From the cell containing the given text, extract its center point as (x, y) coordinate. 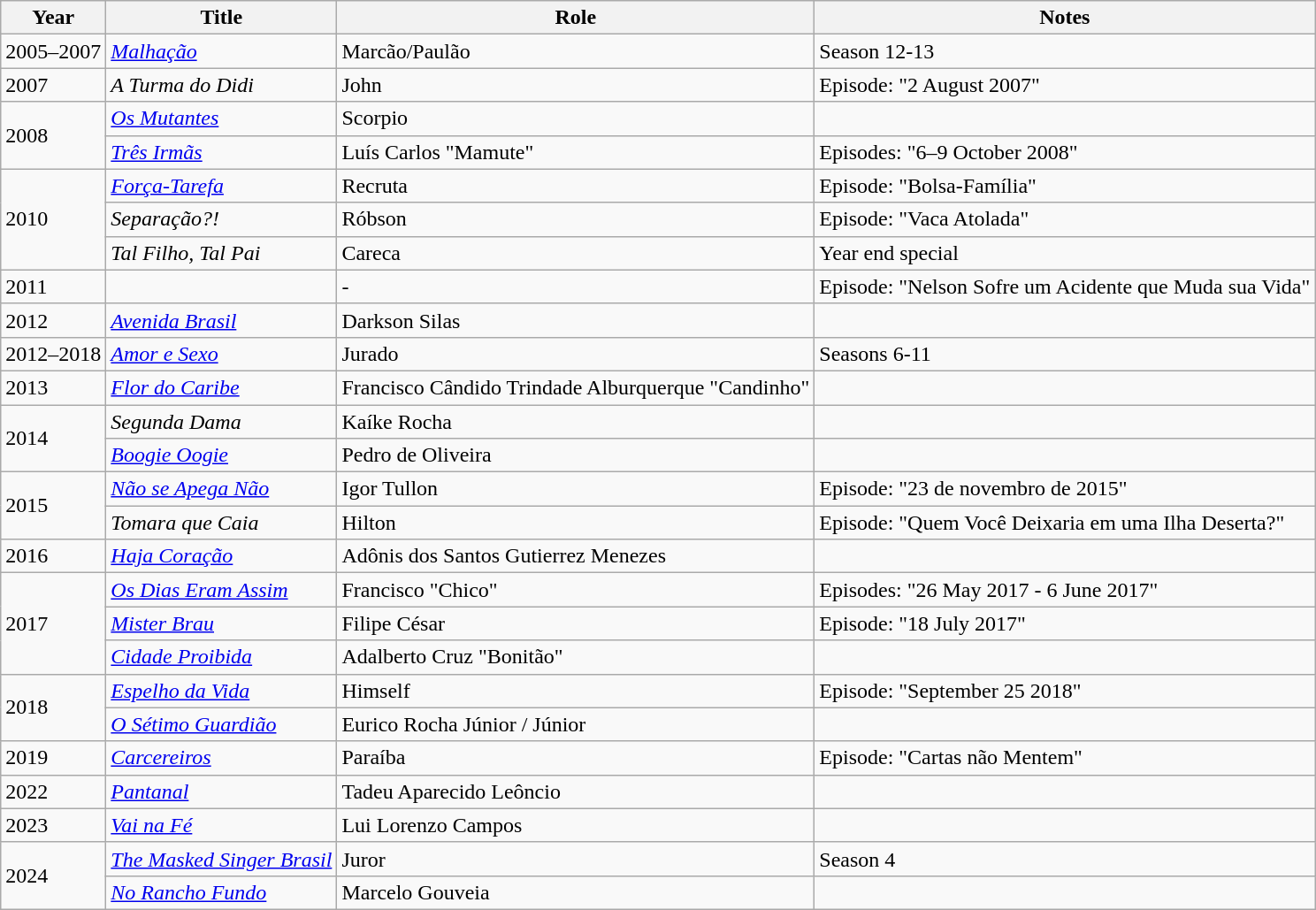
2016 (53, 556)
Pedro de Oliveira (576, 455)
Haja Coração (221, 556)
Recruta (576, 186)
Pantanal (221, 791)
Episode: "18 July 2017" (1065, 623)
Seasons 6-11 (1065, 354)
2023 (53, 825)
Eurico Rocha Júnior / Júnior (576, 724)
Marcelo Gouveia (576, 892)
Adônis dos Santos Gutierrez Menezes (576, 556)
John (576, 85)
Avenida Brasil (221, 320)
No Rancho Fundo (221, 892)
Careca (576, 253)
2019 (53, 758)
Vai na Fé (221, 825)
Year (53, 18)
Tomara que Caia (221, 523)
Kaíke Rocha (576, 422)
Os Mutantes (221, 119)
Episode: "Quem Você Deixaria em uma Ilha Deserta?" (1065, 523)
Marcão/Paulão (576, 51)
Episode: "2 August 2007" (1065, 85)
2010 (53, 219)
Himself (576, 691)
Hilton (576, 523)
Flor do Caribe (221, 387)
Os Dias Eram Assim (221, 590)
2008 (53, 135)
Episode: "Cartas não Mentem" (1065, 758)
Episodes: "26 May 2017 - 6 June 2017" (1065, 590)
Episode: "September 25 2018" (1065, 691)
Tadeu Aparecido Leôncio (576, 791)
Francisco Cândido Trindade Alburquerque "Candinho" (576, 387)
Igor Tullon (576, 489)
Lui Lorenzo Campos (576, 825)
2018 (53, 707)
A Turma do Didi (221, 85)
Três Irmãs (221, 152)
Mister Brau (221, 623)
Title (221, 18)
- (576, 287)
Role (576, 18)
Carcereiros (221, 758)
Boogie Oogie (221, 455)
Episode: "Nelson Sofre um Acidente que Muda sua Vida" (1065, 287)
Segunda Dama (221, 422)
Amor e Sexo (221, 354)
Episode: "Vaca Atolada" (1065, 219)
Juror (576, 859)
2024 (53, 876)
Adalberto Cruz "Bonitão" (576, 657)
Força-Tarefa (221, 186)
Episode: "23 de novembro de 2015" (1065, 489)
Darkson Silas (576, 320)
2012–2018 (53, 354)
The Masked Singer Brasil (221, 859)
2017 (53, 623)
Jurado (576, 354)
2011 (53, 287)
2015 (53, 506)
Season 12-13 (1065, 51)
O Sétimo Guardião (221, 724)
Cidade Proibida (221, 657)
Não se Apega Não (221, 489)
Separação?! (221, 219)
Espelho da Vida (221, 691)
Year end special (1065, 253)
2005–2007 (53, 51)
Episodes: "6–9 October 2008" (1065, 152)
2012 (53, 320)
Luís Carlos "Mamute" (576, 152)
Tal Filho, Tal Pai (221, 253)
Paraíba (576, 758)
Notes (1065, 18)
2014 (53, 439)
Season 4 (1065, 859)
Francisco "Chico" (576, 590)
Malhação (221, 51)
2013 (53, 387)
Filipe César (576, 623)
Episode: "Bolsa-Família" (1065, 186)
Scorpio (576, 119)
Róbson (576, 219)
2022 (53, 791)
2007 (53, 85)
